Return [X, Y] of the center of cell containing provided text 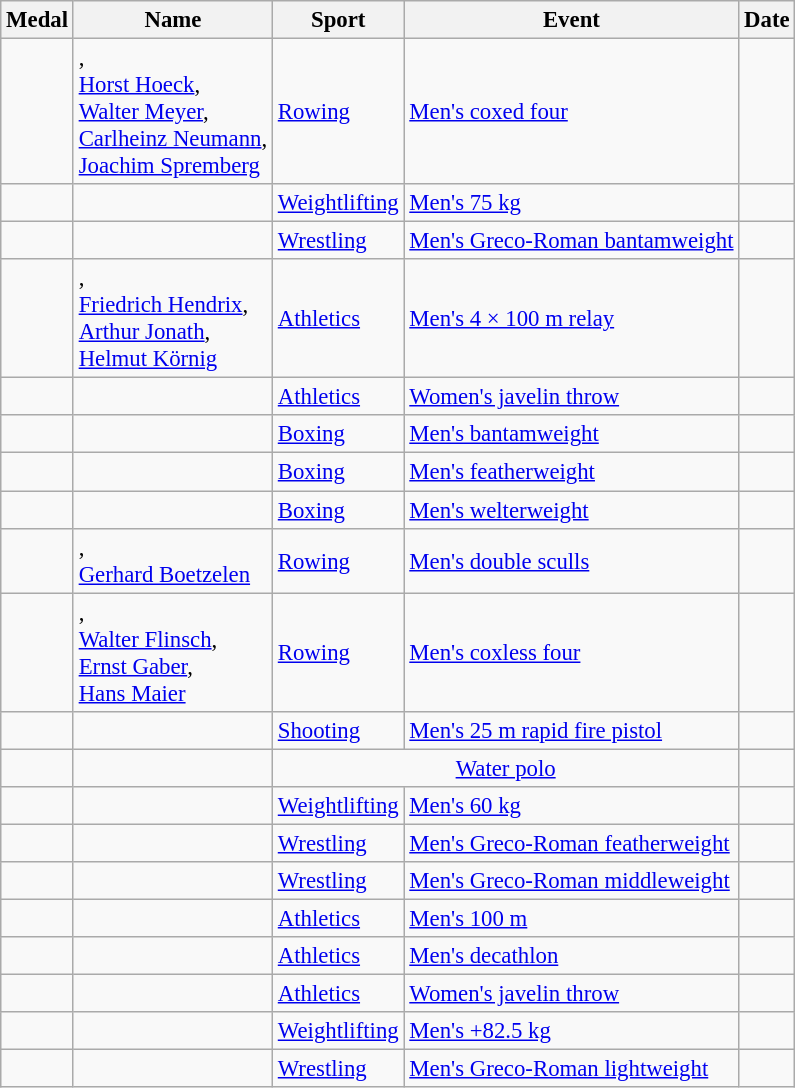
,Walter Flinsch,Ernst Gaber,Hans Maier [172, 652]
Shooting [338, 730]
Men's Greco-Roman bantamweight [572, 241]
Men's Greco-Roman lightweight [572, 1069]
Name [172, 20]
Men's featherweight [572, 472]
Men's coxless four [572, 652]
Men's Greco-Roman middleweight [572, 881]
Sport [338, 20]
Men's +82.5 kg [572, 1031]
Men's 4 × 100 m relay [572, 318]
Water polo [505, 768]
Men's 25 m rapid fire pistol [572, 730]
Men's Greco-Roman featherweight [572, 843]
,Horst Hoeck,Walter Meyer,Carlheinz Neumann,Joachim Spremberg [172, 112]
Men's double sculls [572, 560]
,Gerhard Boetzelen [172, 560]
Men's bantamweight [572, 435]
Event [572, 20]
Medal [38, 20]
Men's 75 kg [572, 203]
,Friedrich Hendrix,Arthur Jonath,Helmut Körnig [172, 318]
Men's decathlon [572, 956]
Men's welterweight [572, 510]
Men's 60 kg [572, 806]
Men's coxed four [572, 112]
Date [767, 20]
Men's 100 m [572, 918]
